For the text-containing cell, return its midpoint in (x, y) coordinate format. 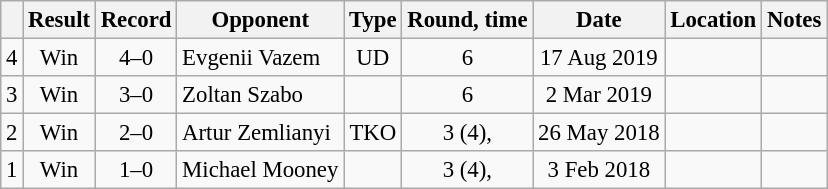
Result (60, 20)
3 (12, 95)
Type (373, 20)
UD (373, 58)
Date (599, 20)
Zoltan Szabo (260, 95)
2 (12, 133)
3 Feb 2018 (599, 170)
2 Mar 2019 (599, 95)
Michael Mooney (260, 170)
TKO (373, 133)
2–0 (136, 133)
Evgenii Vazem (260, 58)
Notes (794, 20)
4 (12, 58)
Artur Zemlianyi (260, 133)
1 (12, 170)
Location (714, 20)
3–0 (136, 95)
Round, time (468, 20)
4–0 (136, 58)
1–0 (136, 170)
Opponent (260, 20)
17 Aug 2019 (599, 58)
Record (136, 20)
26 May 2018 (599, 133)
